Locate the cell with the specified text and output its (x, y) center coordinate. 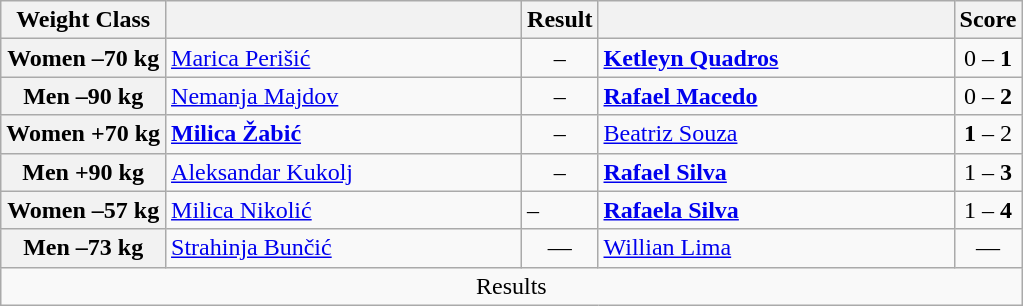
Beatriz Souza (776, 134)
Rafaela Silva (776, 210)
1 – 3 (988, 172)
1 – 4 (988, 210)
Strahinja Bunčić (344, 248)
Men –90 kg (84, 96)
Results (512, 286)
0 – 1 (988, 58)
Women +70 kg (84, 134)
Milica Žabić (344, 134)
Women –70 kg (84, 58)
Rafael Silva (776, 172)
Ketleyn Quadros (776, 58)
Marica Perišić (344, 58)
0 – 2 (988, 96)
Men +90 kg (84, 172)
Aleksandar Kukolj (344, 172)
Score (988, 20)
Result (560, 20)
1 – 2 (988, 134)
Nemanja Majdov (344, 96)
Milica Nikolić (344, 210)
Rafael Macedo (776, 96)
Willian Lima (776, 248)
Weight Class (84, 20)
Women –57 kg (84, 210)
Men –73 kg (84, 248)
